For the text-containing cell, return its midpoint in (x, y) coordinate format. 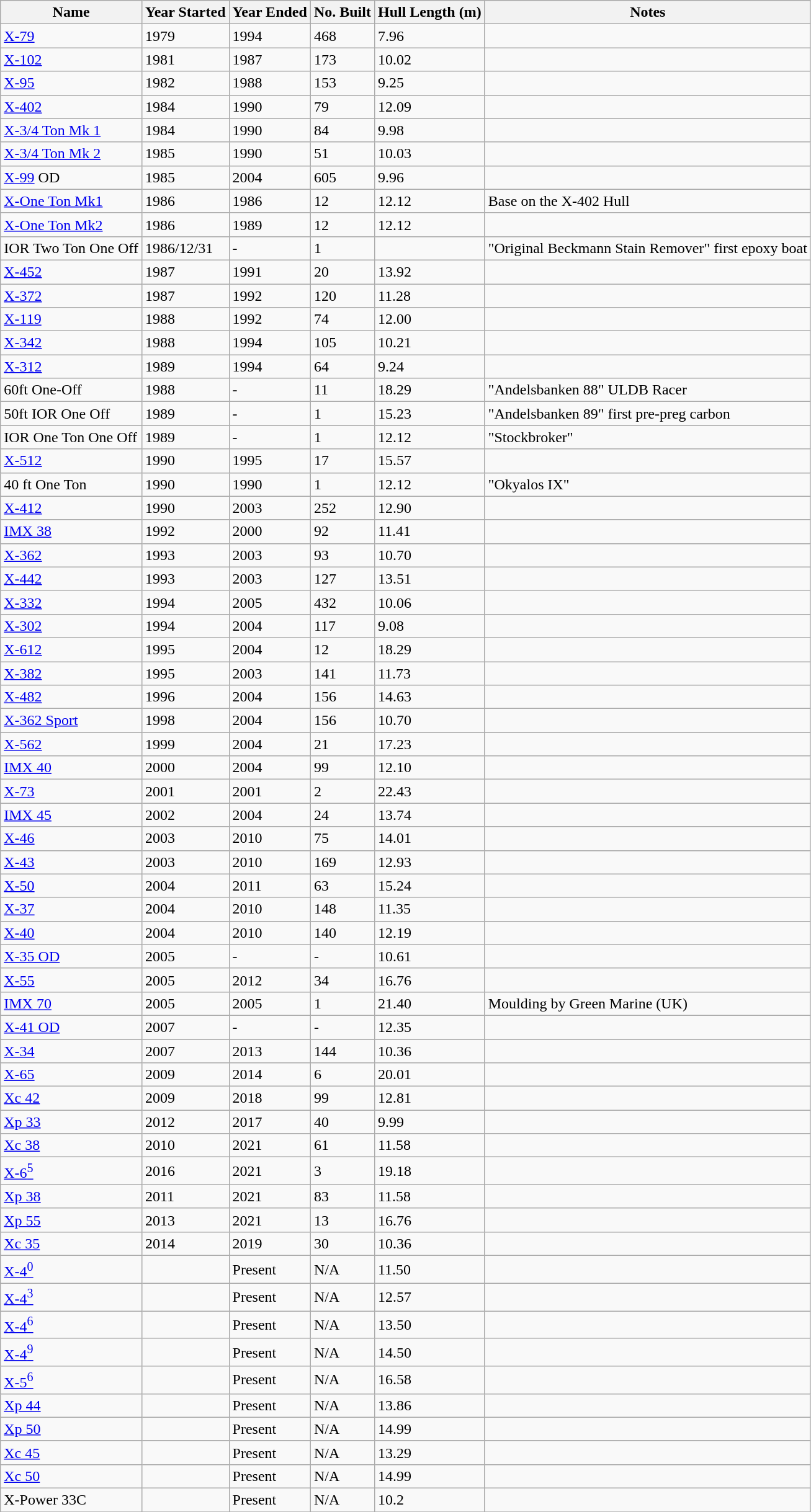
10.2 (429, 1500)
14.01 (429, 838)
2 (343, 791)
X-362 (71, 555)
468 (343, 36)
64 (343, 367)
12.90 (429, 508)
9.96 (429, 177)
169 (343, 862)
Xc 42 (71, 1098)
15.23 (429, 414)
11.35 (429, 909)
20 (343, 272)
X-302 (71, 626)
X-402 (71, 107)
X-41 OD (71, 1027)
X-3/4 Ton Mk 1 (71, 130)
Notes (648, 12)
140 (343, 933)
"Original Beckmann Stain Remover" first epoxy boat (648, 248)
9.24 (429, 367)
10.02 (429, 60)
X-562 (71, 744)
X-332 (71, 602)
X-612 (71, 649)
X-372 (71, 296)
16.58 (429, 1381)
11.73 (429, 673)
83 (343, 1196)
X-55 (71, 980)
153 (343, 83)
2002 (185, 815)
13.51 (429, 579)
IMX 38 (71, 531)
34 (343, 980)
X-362 Sport (71, 721)
"Okyalos IX" (648, 484)
Year Started (185, 12)
X-Power 33C (71, 1500)
X-One Ton Mk2 (71, 225)
11.28 (429, 296)
9.25 (429, 83)
X-37 (71, 909)
11.50 (429, 1270)
X-312 (71, 367)
X-34 (71, 1051)
3 (343, 1171)
X-342 (71, 343)
173 (343, 60)
12.81 (429, 1098)
2016 (185, 1171)
12.00 (429, 319)
X-35 OD (71, 956)
Xc 38 (71, 1145)
40 (343, 1122)
10.03 (429, 154)
12.93 (429, 862)
74 (343, 319)
13 (343, 1220)
No. Built (343, 12)
14.63 (429, 697)
X-56 (71, 1381)
144 (343, 1051)
9.98 (429, 130)
X-One Ton Mk1 (71, 201)
"Andelsbanken 88" ULDB Racer (648, 390)
17 (343, 461)
9.08 (429, 626)
12.35 (429, 1027)
11.41 (429, 531)
2017 (269, 1122)
84 (343, 130)
1998 (185, 721)
21.40 (429, 1003)
21 (343, 744)
60ft One-Off (71, 390)
1999 (185, 744)
10.21 (429, 343)
17.23 (429, 744)
2019 (269, 1243)
12.10 (429, 768)
105 (343, 343)
432 (343, 602)
Year Ended (269, 12)
1982 (185, 83)
X-442 (71, 579)
252 (343, 508)
X-382 (71, 673)
148 (343, 909)
127 (343, 579)
1991 (269, 272)
20.01 (429, 1075)
Moulding by Green Marine (UK) (648, 1003)
13.50 (429, 1325)
X-79 (71, 36)
X-73 (71, 791)
X-482 (71, 697)
X-95 (71, 83)
IMX 70 (71, 1003)
40 ft One Ton (71, 484)
10.61 (429, 956)
13.92 (429, 272)
120 (343, 296)
11 (343, 390)
92 (343, 531)
93 (343, 555)
IOR Two Ton One Off (71, 248)
50ft IOR One Off (71, 414)
Name (71, 12)
X-49 (71, 1352)
605 (343, 177)
117 (343, 626)
6 (343, 1075)
X-3/4 Ton Mk 2 (71, 154)
Xc 50 (71, 1477)
12.57 (429, 1297)
12.09 (429, 107)
61 (343, 1145)
X-50 (71, 886)
"Stockbroker" (648, 437)
Xc 45 (71, 1452)
X-102 (71, 60)
10.06 (429, 602)
7.96 (429, 36)
30 (343, 1243)
75 (343, 838)
1986/12/31 (185, 248)
13.29 (429, 1452)
51 (343, 154)
"Andelsbanken 89" first pre-preg carbon (648, 414)
19.18 (429, 1171)
2018 (269, 1098)
24 (343, 815)
15.57 (429, 461)
13.86 (429, 1405)
14.50 (429, 1352)
15.24 (429, 886)
Xp 44 (71, 1405)
1981 (185, 60)
X-512 (71, 461)
X-99 OD (71, 177)
Xp 50 (71, 1429)
12.19 (429, 933)
X-412 (71, 508)
IMX 45 (71, 815)
X-119 (71, 319)
X-452 (71, 272)
1979 (185, 36)
Hull Length (m) (429, 12)
Xp 38 (71, 1196)
13.74 (429, 815)
IOR One Ton One Off (71, 437)
79 (343, 107)
Xp 33 (71, 1122)
9.99 (429, 1122)
Base on the X-402 Hull (648, 201)
IMX 40 (71, 768)
141 (343, 673)
22.43 (429, 791)
63 (343, 886)
1996 (185, 697)
Xp 55 (71, 1220)
Xc 35 (71, 1243)
